Search for the cell housing the specified text and yield its (x, y) center coordinate. 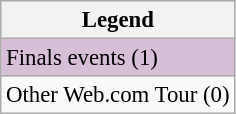
Finals events (1) (118, 58)
Legend (118, 20)
Other Web.com Tour (0) (118, 95)
